Locate the cell with the specified text and output its [x, y] center coordinate. 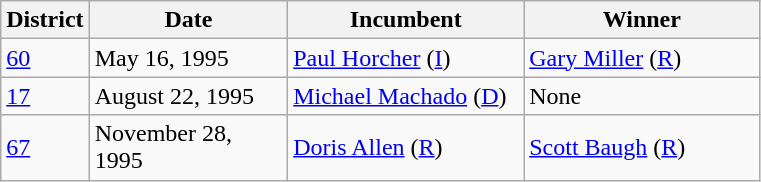
17 [45, 96]
August 22, 1995 [188, 96]
Doris Allen (R) [406, 148]
District [45, 20]
Date [188, 20]
Gary Miller (R) [642, 58]
Michael Machado (D) [406, 96]
67 [45, 148]
May 16, 1995 [188, 58]
November 28, 1995 [188, 148]
Incumbent [406, 20]
Winner [642, 20]
Scott Baugh (R) [642, 148]
Paul Horcher (I) [406, 58]
60 [45, 58]
None [642, 96]
